For the text-containing cell, return its midpoint in (x, y) coordinate format. 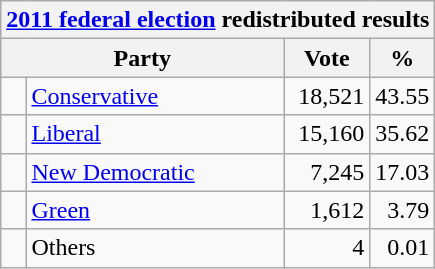
4 (327, 248)
43.55 (402, 96)
18,521 (327, 96)
Conservative (155, 96)
0.01 (402, 248)
3.79 (402, 210)
1,612 (327, 210)
17.03 (402, 172)
2011 federal election redistributed results (218, 20)
Party (142, 58)
New Democratic (155, 172)
Green (155, 210)
Vote (327, 58)
7,245 (327, 172)
% (402, 58)
15,160 (327, 134)
35.62 (402, 134)
Liberal (155, 134)
Others (155, 248)
